Return (x, y) of the center of cell containing provided text 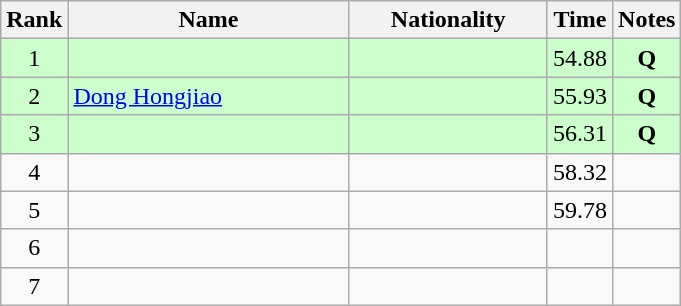
Rank (34, 20)
56.31 (580, 134)
4 (34, 172)
Dong Hongjiao (208, 96)
Notes (647, 20)
59.78 (580, 210)
Name (208, 20)
Time (580, 20)
55.93 (580, 96)
6 (34, 248)
2 (34, 96)
7 (34, 286)
1 (34, 58)
5 (34, 210)
54.88 (580, 58)
58.32 (580, 172)
Nationality (448, 20)
3 (34, 134)
